Determine the (x, y) coordinate at the center of the cell enclosing the given text.  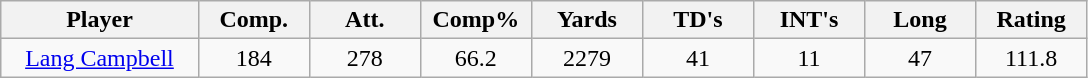
Yards (586, 20)
111.8 (1032, 58)
Player (100, 20)
47 (920, 58)
Comp% (476, 20)
Rating (1032, 20)
66.2 (476, 58)
184 (254, 58)
Long (920, 20)
INT's (808, 20)
41 (698, 58)
Comp. (254, 20)
278 (364, 58)
TD's (698, 20)
2279 (586, 58)
Att. (364, 20)
Lang Campbell (100, 58)
11 (808, 58)
